Pinpoint the cell where the given text exists, returning its (X, Y) midpoint coordinate. 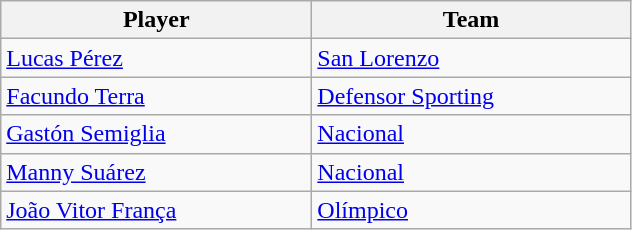
Gastón Semiglia (156, 134)
Facundo Terra (156, 96)
Manny Suárez (156, 172)
Player (156, 20)
Lucas Pérez (156, 58)
Team (472, 20)
João Vitor França (156, 210)
Defensor Sporting (472, 96)
San Lorenzo (472, 58)
Olímpico (472, 210)
